Search for the cell housing the specified text and yield its [X, Y] center coordinate. 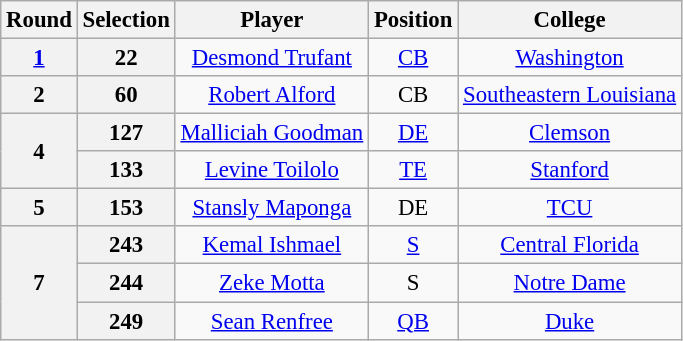
Levine Toilolo [272, 170]
Player [272, 20]
Malliciah Goodman [272, 133]
5 [39, 208]
TCU [570, 208]
Stansly Maponga [272, 208]
4 [39, 152]
Stanford [570, 170]
244 [126, 283]
Desmond Trufant [272, 58]
Duke [570, 321]
College [570, 20]
7 [39, 282]
Sean Renfree [272, 321]
Notre Dame [570, 283]
1 [39, 58]
Washington [570, 58]
Robert Alford [272, 95]
Selection [126, 20]
243 [126, 245]
127 [126, 133]
60 [126, 95]
Clemson [570, 133]
153 [126, 208]
2 [39, 95]
Central Florida [570, 245]
TE [414, 170]
Kemal Ishmael [272, 245]
Southeastern Louisiana [570, 95]
22 [126, 58]
Position [414, 20]
Round [39, 20]
QB [414, 321]
133 [126, 170]
Zeke Motta [272, 283]
249 [126, 321]
